Search for the cell housing the specified text and yield its [x, y] center coordinate. 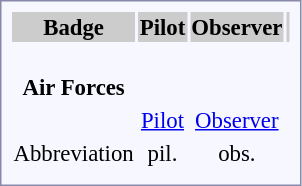
Badge [74, 27]
pil. [162, 153]
Air Forces [74, 74]
obs. [237, 153]
Abbreviation [74, 153]
